Scan for the cell matching the given text and deliver its (x, y) coordinate at center. 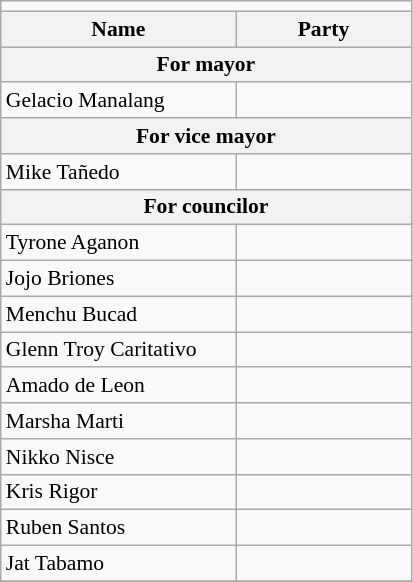
Tyrone Aganon (118, 243)
For councilor (206, 207)
Glenn Troy Caritativo (118, 350)
For mayor (206, 65)
Kris Rigor (118, 492)
Party (324, 29)
Jojo Briones (118, 279)
Name (118, 29)
Amado de Leon (118, 386)
Menchu Bucad (118, 314)
Marsha Marti (118, 421)
Jat Tabamo (118, 564)
Nikko Nisce (118, 457)
For vice mayor (206, 136)
Gelacio Manalang (118, 101)
Ruben Santos (118, 528)
Mike Tañedo (118, 172)
